Pinpoint the cell where the given text exists, returning its [x, y] midpoint coordinate. 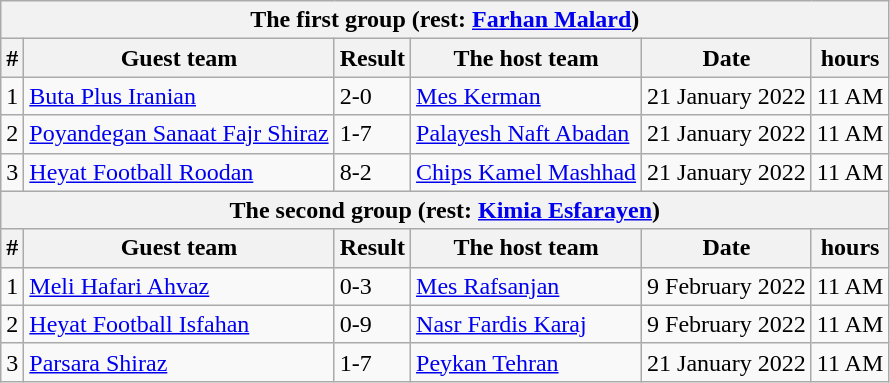
0-9 [372, 324]
Buta Plus Iranian [179, 96]
Heyat Football Isfahan [179, 324]
0-3 [372, 286]
8-2 [372, 172]
Mes Rafsanjan [526, 286]
Parsara Shiraz [179, 362]
Poyandegan Sanaat Fajr Shiraz [179, 134]
Mes Kerman [526, 96]
2-0 [372, 96]
Nasr Fardis Karaj [526, 324]
Peykan Tehran [526, 362]
The first group (rest: Farhan Malard) [445, 20]
Meli Hafari Ahvaz [179, 286]
Heyat Football Roodan [179, 172]
Chips Kamel Mashhad [526, 172]
Palayesh Naft Abadan [526, 134]
The second group (rest: Kimia Esfarayen) [445, 210]
